Pinpoint the cell where the given text exists, returning its [x, y] midpoint coordinate. 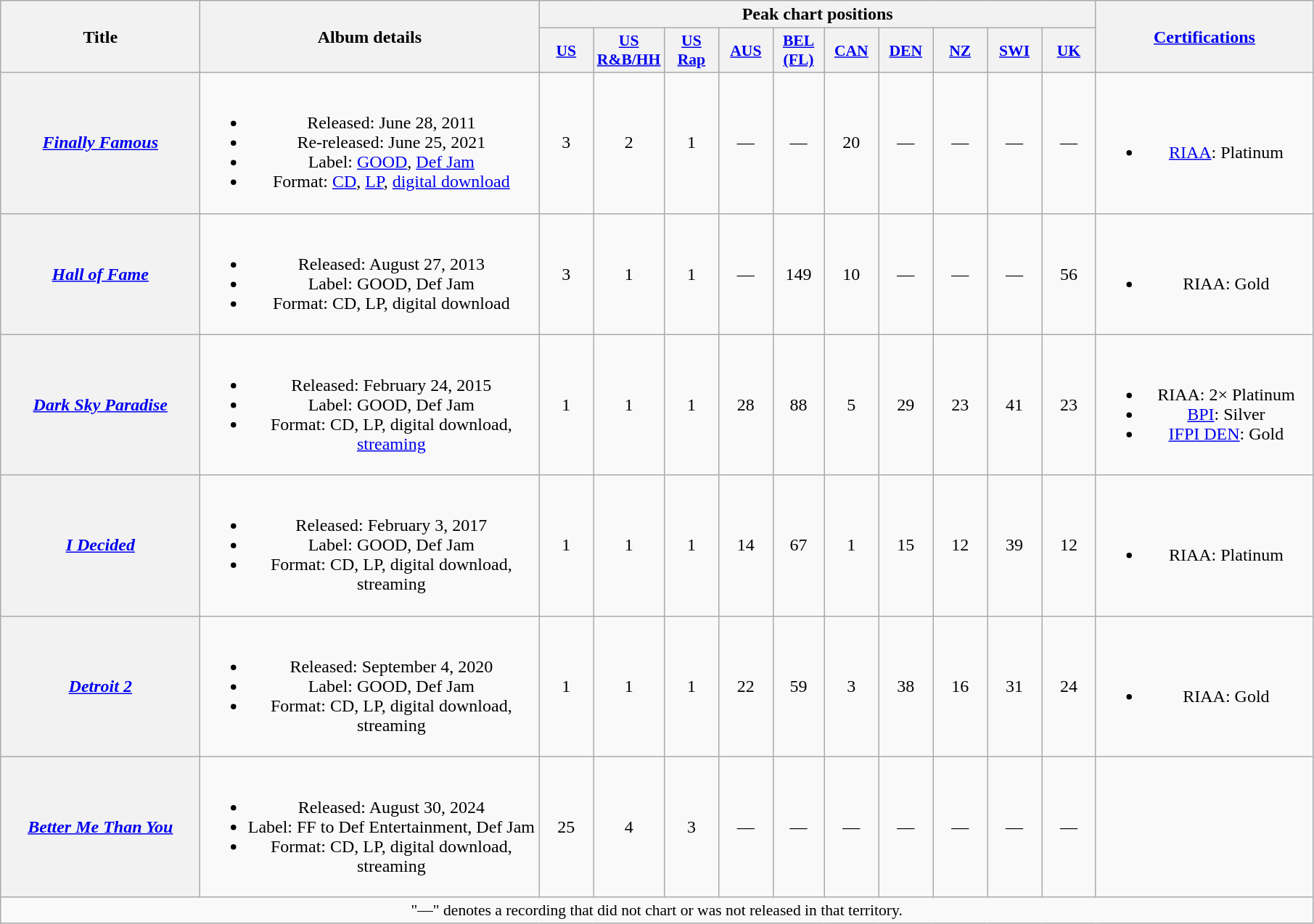
39 [1014, 545]
USRap [691, 51]
149 [798, 274]
Title [100, 36]
Released: February 24, 2015Label: GOOD, Def JamFormat: CD, LP, digital download, streaming [370, 405]
56 [1069, 274]
Album details [370, 36]
Released: August 27, 2013 Label: GOOD, Def JamFormat: CD, LP, digital download [370, 274]
22 [746, 686]
20 [852, 143]
SWI [1014, 51]
25 [566, 827]
2 [629, 143]
5 [852, 405]
14 [746, 545]
CAN [852, 51]
UK [1069, 51]
Released: August 30, 2024Label: FF to Def Entertainment, Def JamFormat: CD, LP, digital download, streaming [370, 827]
Finally Famous [100, 143]
Better Me Than You [100, 827]
BEL(FL) [798, 51]
31 [1014, 686]
Released: February 3, 2017Label: GOOD, Def JamFormat: CD, LP, digital download, streaming [370, 545]
NZ [961, 51]
16 [961, 686]
41 [1014, 405]
"—" denotes a recording that did not chart or was not released in that territory. [657, 910]
28 [746, 405]
Dark Sky Paradise [100, 405]
US [566, 51]
USR&B/HH [629, 51]
Certifications [1204, 36]
Released: September 4, 2020Label: GOOD, Def JamFormat: CD, LP, digital download, streaming [370, 686]
RIAA: 2× PlatinumBPI: SilverIFPI DEN: Gold [1204, 405]
67 [798, 545]
24 [1069, 686]
4 [629, 827]
AUS [746, 51]
88 [798, 405]
Hall of Fame [100, 274]
38 [906, 686]
Detroit 2 [100, 686]
Peak chart positions [818, 15]
10 [852, 274]
59 [798, 686]
15 [906, 545]
I Decided [100, 545]
29 [906, 405]
Released: June 28, 2011 Re-released: June 25, 2021Label: GOOD, Def JamFormat: CD, LP, digital download [370, 143]
DEN [906, 51]
